Detect which cell encompasses the target text, then output its (X, Y) center coordinate. 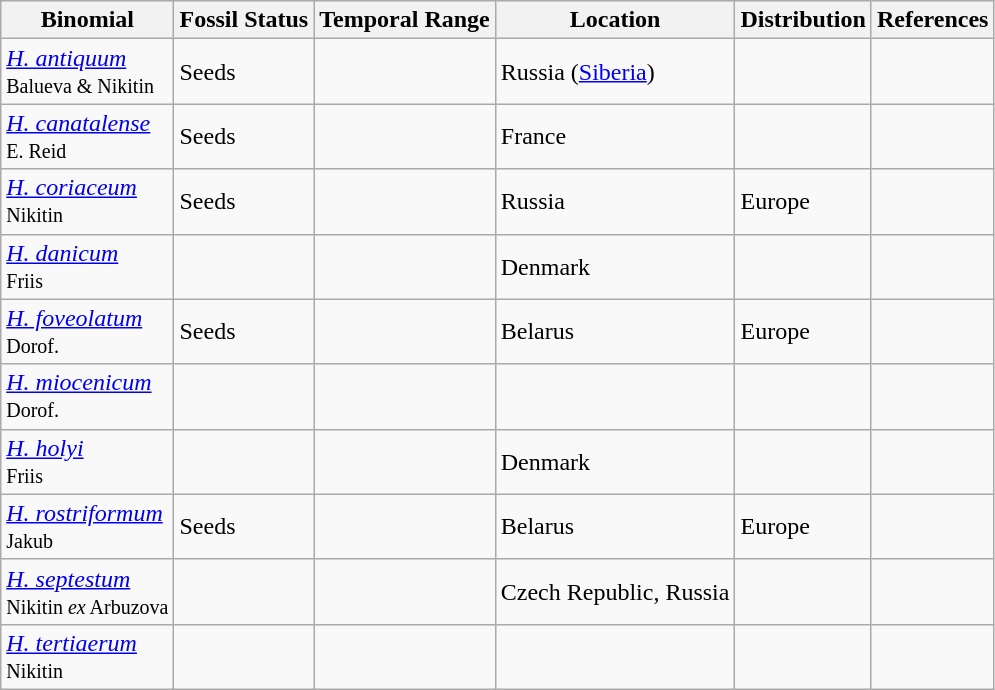
H. miocenicumDorof. (88, 396)
H. antiquumBalueva & Nikitin (88, 72)
Fossil Status (244, 20)
H. tertiaerumNikitin (88, 656)
Location (615, 20)
Distribution (803, 20)
Czech Republic, Russia (615, 592)
H. coriaceumNikitin (88, 202)
France (615, 136)
Russia (615, 202)
References (932, 20)
H. septestumNikitin ex Arbuzova (88, 592)
H. danicumFriis (88, 266)
H. foveolatumDorof. (88, 332)
Russia (Siberia) (615, 72)
H. holyiFriis (88, 462)
H. rostriformumJakub (88, 526)
Binomial (88, 20)
H. canatalenseE. Reid (88, 136)
Temporal Range (405, 20)
